For the text-containing cell, return its midpoint in [x, y] coordinate format. 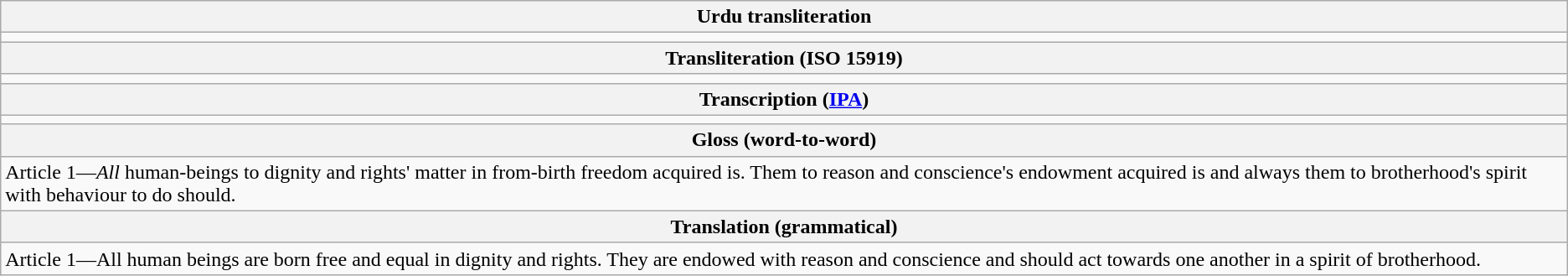
Transcription (IPA) [784, 99]
Transliteration (ISO 15919) [784, 58]
Gloss (word-to-word) [784, 140]
Translation (grammatical) [784, 227]
Urdu transliteration [784, 17]
